Determine the [x, y] coordinate at the center of the cell enclosing the given text.  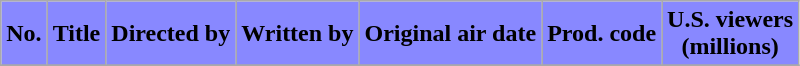
Original air date [450, 34]
Title [76, 34]
No. [24, 34]
U.S. viewers(millions) [730, 34]
Written by [298, 34]
Prod. code [602, 34]
Directed by [171, 34]
